From the cell containing the given text, extract its center point as (x, y) coordinate. 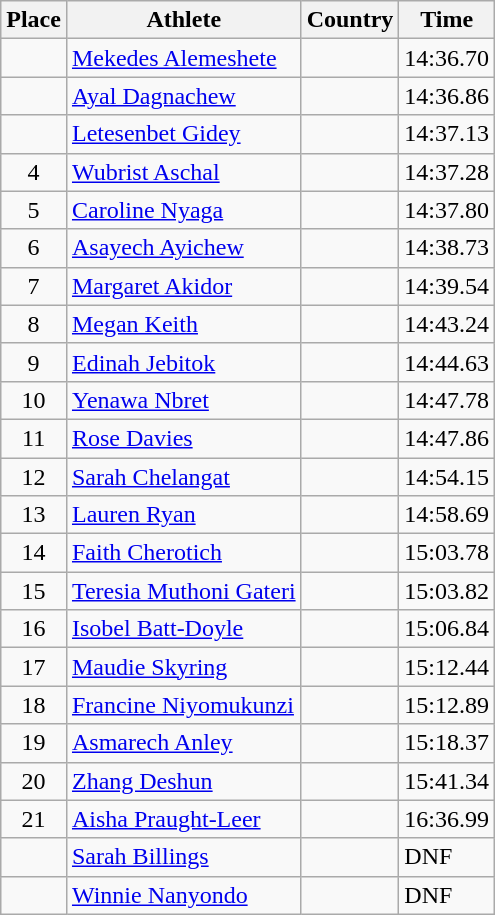
14:37.13 (447, 134)
Yenawa Nbret (184, 400)
20 (34, 781)
Faith Cherotich (184, 553)
Winnie Nanyondo (184, 895)
Mekedes Alemeshete (184, 58)
14:36.86 (447, 96)
Rose Davies (184, 438)
15:18.37 (447, 743)
14:39.54 (447, 286)
Isobel Batt-Doyle (184, 629)
21 (34, 819)
8 (34, 324)
Ayal Dagnachew (184, 96)
Aisha Praught-Leer (184, 819)
15:03.82 (447, 591)
14:43.24 (447, 324)
14:36.70 (447, 58)
13 (34, 515)
Time (447, 20)
14:47.86 (447, 438)
14:37.28 (447, 172)
14:37.80 (447, 210)
16 (34, 629)
19 (34, 743)
16:36.99 (447, 819)
Caroline Nyaga (184, 210)
15:12.44 (447, 667)
Letesenbet Gidey (184, 134)
Wubrist Aschal (184, 172)
11 (34, 438)
9 (34, 362)
Maudie Skyring (184, 667)
14:44.63 (447, 362)
Francine Niyomukunzi (184, 705)
15:41.34 (447, 781)
Teresia Muthoni Gateri (184, 591)
Megan Keith (184, 324)
Country (350, 20)
12 (34, 477)
Asayech Ayichew (184, 248)
15:12.89 (447, 705)
Sarah Chelangat (184, 477)
Zhang Deshun (184, 781)
Athlete (184, 20)
17 (34, 667)
Asmarech Anley (184, 743)
Place (34, 20)
15:06.84 (447, 629)
14:54.15 (447, 477)
15:03.78 (447, 553)
6 (34, 248)
4 (34, 172)
14:47.78 (447, 400)
14 (34, 553)
14:58.69 (447, 515)
10 (34, 400)
Edinah Jebitok (184, 362)
Margaret Akidor (184, 286)
Lauren Ryan (184, 515)
5 (34, 210)
18 (34, 705)
7 (34, 286)
Sarah Billings (184, 857)
15 (34, 591)
14:38.73 (447, 248)
